Provide the [X, Y] coordinate of the cell's center where the given text is located.  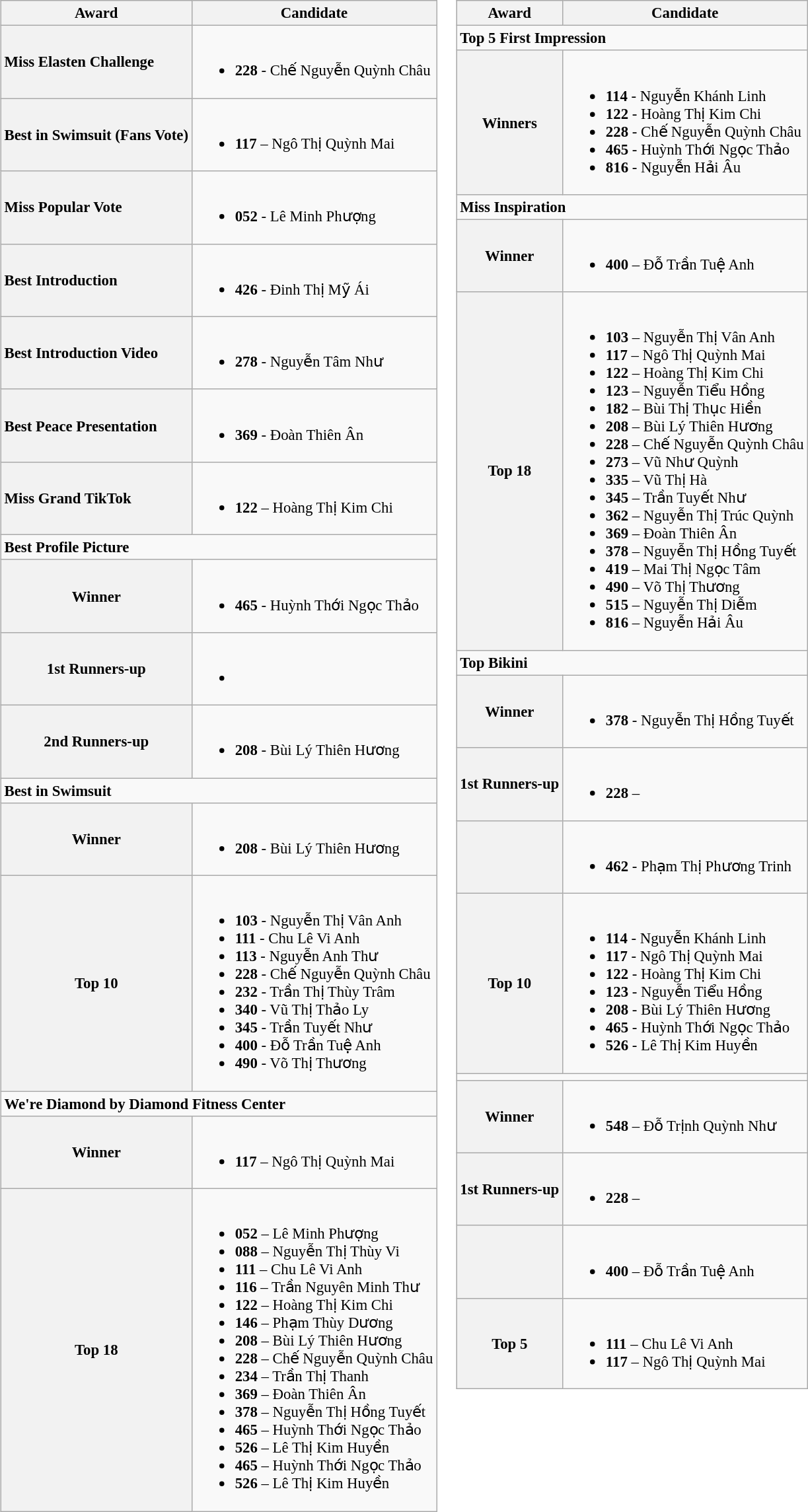
Best Introduction [96, 280]
114 - Nguyễn Khánh Linh122 - Hoàng Thị Kim Chi228 - Chế Nguyễn Quỳnh Châu465 - Huỳnh Thới Ngọc Thảo816 - Nguyễn Hải Âu [685, 122]
Best in Swimsuit [218, 791]
Best Introduction Video [96, 353]
We're Diamond by Diamond Fitness Center [218, 1104]
Miss Popular Vote [96, 207]
Miss Elasten Challenge [96, 62]
426 - Đinh Thị Mỹ Ái [314, 280]
369 - Đoàn Thiên Ân [314, 425]
Top 5 First Impression [632, 38]
Best in Swimsuit (Fans Vote) [96, 135]
378 - Nguyễn Thị Hồng Tuyết [685, 711]
052 - Lê Minh Phượng [314, 207]
548 – Đỗ Trịnh Quỳnh Như [685, 1116]
122 – Hoàng Thị Kim Chi [314, 499]
Top 5 [510, 1344]
2nd Runners-up [96, 742]
Best Profile Picture [218, 548]
Miss Grand TikTok [96, 499]
Best Peace Presentation [96, 425]
Miss Inspiration [632, 207]
111 – Chu Lê Vi Anh117 – Ngô Thị Quỳnh Mai [685, 1344]
278 - Nguyễn Tâm Như [314, 353]
Winners [510, 122]
Top Bikini [632, 663]
465 - Huỳnh Thới Ngọc Thảo [314, 596]
228 - Chế Nguyễn Quỳnh Châu [314, 62]
462 - Phạm Thị Phương Trinh [685, 857]
